Determine the (x, y) coordinate at the center of the cell enclosing the given text.  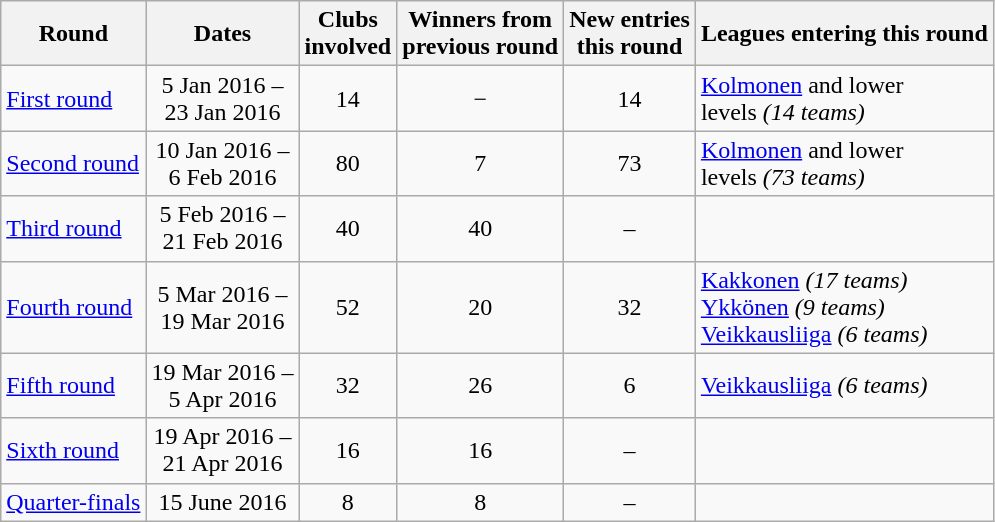
Sixth round (74, 450)
73 (630, 164)
Second round (74, 164)
5 Feb 2016 – 21 Feb 2016 (222, 228)
Winners fromprevious round (480, 34)
80 (348, 164)
6 (630, 386)
Clubsinvolved (348, 34)
20 (480, 307)
Round (74, 34)
Kolmonen and lower levels (73 teams) (844, 164)
Fifth round (74, 386)
Kakkonen (17 teams)Ykkönen (9 teams)Veikkausliiga (6 teams) (844, 307)
5 Mar 2016 – 19 Mar 2016 (222, 307)
19 Apr 2016 – 21 Apr 2016 (222, 450)
Veikkausliiga (6 teams) (844, 386)
First round (74, 98)
10 Jan 2016 – 6 Feb 2016 (222, 164)
Quarter-finals (74, 502)
− (480, 98)
5 Jan 2016 – 23 Jan 2016 (222, 98)
Leagues entering this round (844, 34)
Fourth round (74, 307)
Kolmonen and lower levels (14 teams) (844, 98)
52 (348, 307)
26 (480, 386)
New entriesthis round (630, 34)
15 June 2016 (222, 502)
19 Mar 2016 – 5 Apr 2016 (222, 386)
Third round (74, 228)
7 (480, 164)
Dates (222, 34)
